Find where the given text appears and provide that cell's center as (X, Y) coordinate. 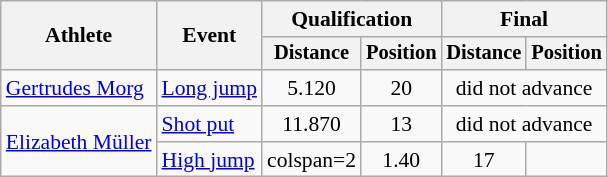
Event (210, 36)
20 (401, 88)
Elizabeth Müller (79, 142)
Shot put (210, 124)
11.870 (312, 124)
Long jump (210, 88)
13 (401, 124)
Gertrudes Morg (79, 88)
5.120 (312, 88)
Final (524, 19)
Qualification (352, 19)
Athlete (79, 36)
